From the cell containing the given text, extract its center point as (x, y) coordinate. 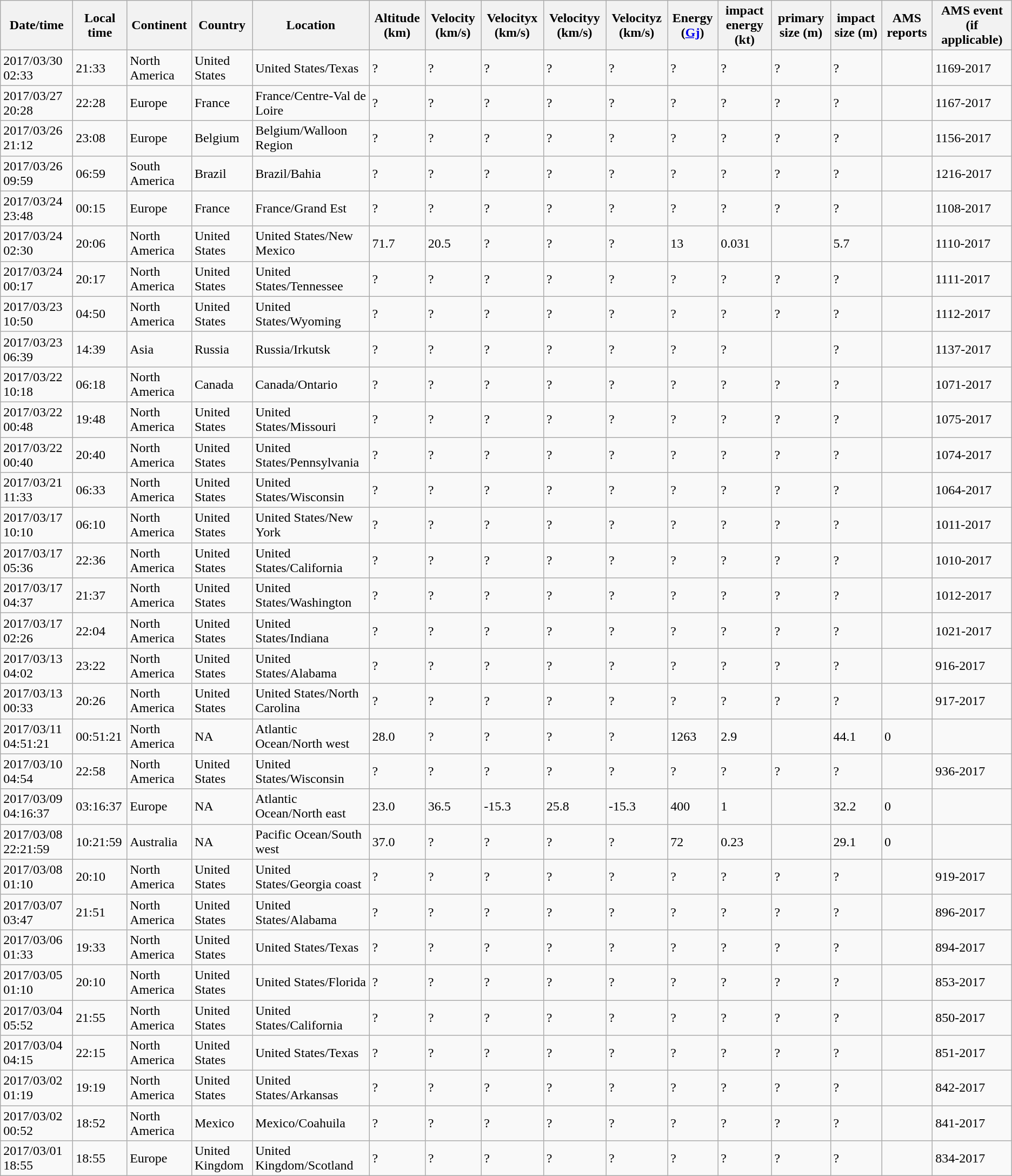
2017/03/23 10:50 (37, 314)
Russia (222, 349)
2017/03/22 00:48 (37, 420)
Mexico (222, 1124)
Continent (159, 25)
1137-2017 (972, 349)
71.7 (397, 243)
2017/03/26 09:59 (37, 173)
1169-2017 (972, 68)
23.0 (397, 807)
United States/Pennsylvania (311, 454)
1011-2017 (972, 526)
22:36 (100, 560)
22:04 (100, 630)
United States/Wyoming (311, 314)
894-2017 (972, 947)
13 (693, 243)
2017/03/02 00:52 (37, 1124)
19:33 (100, 947)
0.031 (745, 243)
916-2017 (972, 666)
2017/03/02 01:19 (37, 1088)
Atlantic Ocean/North west (311, 736)
22:58 (100, 771)
850-2017 (972, 1018)
United States/North Carolina (311, 701)
21:55 (100, 1018)
1021-2017 (972, 630)
France/Centre-Val de Loire (311, 103)
United States/Florida (311, 982)
06:59 (100, 173)
22:15 (100, 1053)
20:40 (100, 454)
impact size (m) (856, 25)
936-2017 (972, 771)
Country (222, 25)
28.0 (397, 736)
18:52 (100, 1124)
400 (693, 807)
Russia/Irkutsk (311, 349)
Canada (222, 384)
France/Grand Est (311, 209)
2017/03/17 04:37 (37, 596)
2017/03/24 00:17 (37, 279)
919-2017 (972, 877)
AMS reports (907, 25)
21:33 (100, 68)
2017/03/26 21:12 (37, 138)
22:28 (100, 103)
1110-2017 (972, 243)
1216-2017 (972, 173)
2017/03/08 01:10 (37, 877)
United States/New York (311, 526)
1112-2017 (972, 314)
1012-2017 (972, 596)
Asia (159, 349)
1010-2017 (972, 560)
Mexico/Coahuila (311, 1124)
20:06 (100, 243)
United States/Georgia coast (311, 877)
1071-2017 (972, 384)
18:55 (100, 1158)
834-2017 (972, 1158)
2017/03/22 10:18 (37, 384)
2017/03/06 01:33 (37, 947)
00:15 (100, 209)
Location (311, 25)
2017/03/17 05:36 (37, 560)
23:08 (100, 138)
United Kingdom (222, 1158)
5.7 (856, 243)
20.5 (453, 243)
2017/03/30 02:33 (37, 68)
United States/New Mexico (311, 243)
06:18 (100, 384)
Pacific Ocean/South west (311, 841)
2017/03/13 04:02 (37, 666)
06:33 (100, 490)
32.2 (856, 807)
Velocityy (km/s) (574, 25)
2017/03/04 04:15 (37, 1053)
United States/Indiana (311, 630)
United Kingdom/Scotland (311, 1158)
2017/03/27 20:28 (37, 103)
2017/03/09 04:16:37 (37, 807)
2017/03/23 06:39 (37, 349)
2017/03/10 04:54 (37, 771)
19:19 (100, 1088)
19:48 (100, 420)
03:16:37 (100, 807)
72 (693, 841)
primary size (m) (801, 25)
842-2017 (972, 1088)
0.23 (745, 841)
Altitude (km) (397, 25)
1108-2017 (972, 209)
06:10 (100, 526)
1075-2017 (972, 420)
2017/03/04 05:52 (37, 1018)
1263 (693, 736)
Energy (Gj) (693, 25)
2017/03/05 01:10 (37, 982)
2017/03/17 10:10 (37, 526)
20:26 (100, 701)
Atlantic Ocean/North east (311, 807)
14:39 (100, 349)
AMS event (if applicable) (972, 25)
Brazil (222, 173)
2017/03/11 04:51:21 (37, 736)
1111-2017 (972, 279)
851-2017 (972, 1053)
00:51:21 (100, 736)
Local time (100, 25)
23:22 (100, 666)
United States/Tennessee (311, 279)
Australia (159, 841)
21:51 (100, 912)
United States/Washington (311, 596)
2017/03/01 18:55 (37, 1158)
1156-2017 (972, 138)
2017/03/17 02:26 (37, 630)
841-2017 (972, 1124)
United States/Arkansas (311, 1088)
Brazil/Bahia (311, 173)
2017/03/24 02:30 (37, 243)
2017/03/24 23:48 (37, 209)
04:50 (100, 314)
South America (159, 173)
Belgium (222, 138)
25.8 (574, 807)
896-2017 (972, 912)
Canada/Ontario (311, 384)
United States/Missouri (311, 420)
2017/03/08 22:21:59 (37, 841)
2017/03/07 03:47 (37, 912)
Belgium/Walloon Region (311, 138)
2017/03/13 00:33 (37, 701)
Velocityx (km/s) (512, 25)
21:37 (100, 596)
20:17 (100, 279)
Velocityz (km/s) (637, 25)
1 (745, 807)
36.5 (453, 807)
Velocity (km/s) (453, 25)
1074-2017 (972, 454)
2.9 (745, 736)
44.1 (856, 736)
2017/03/21 11:33 (37, 490)
Date/time (37, 25)
2017/03/22 00:40 (37, 454)
37.0 (397, 841)
853-2017 (972, 982)
10:21:59 (100, 841)
1064-2017 (972, 490)
917-2017 (972, 701)
1167-2017 (972, 103)
29.1 (856, 841)
impact energy (kt) (745, 25)
